Determine the (x, y) coordinate at the center of the cell enclosing the given text.  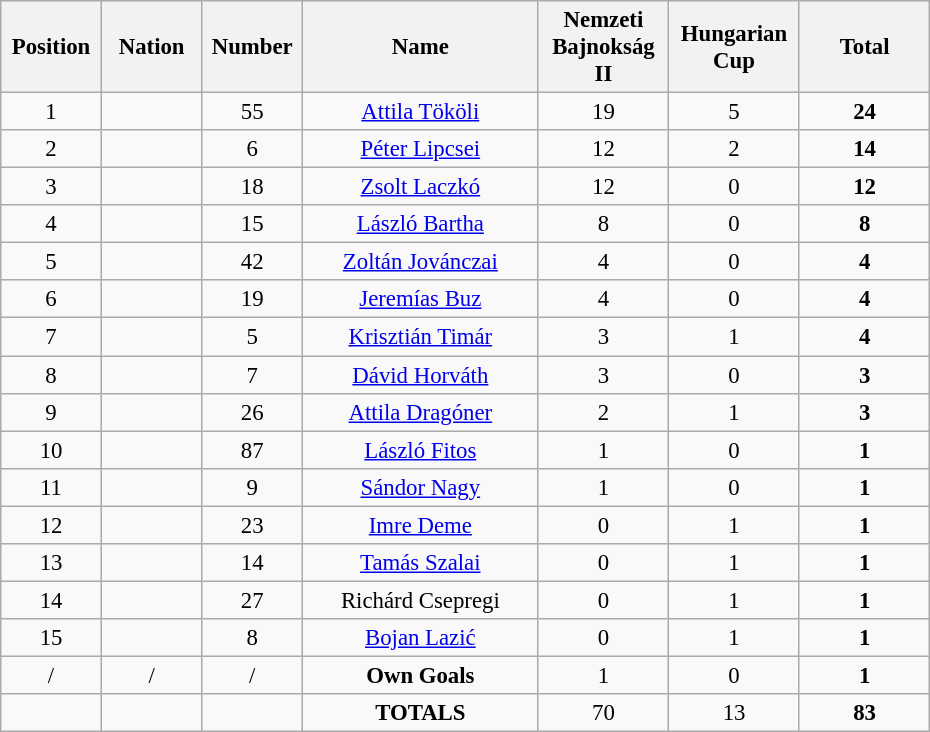
Péter Lipcsei (421, 149)
Nemzeti Bajnokság II (604, 47)
Jeremías Buz (421, 299)
Own Goals (421, 675)
Krisztián Timár (421, 337)
24 (864, 112)
Richárd Csepregi (421, 600)
Attila Dragóner (421, 412)
11 (52, 487)
TOTALS (421, 713)
Imre Deme (421, 525)
Bojan Lazić (421, 638)
Zsolt Laczkó (421, 187)
Number (252, 47)
10 (52, 450)
70 (604, 713)
26 (252, 412)
Total (864, 47)
42 (252, 262)
23 (252, 525)
27 (252, 600)
Nation (152, 47)
55 (252, 112)
Attila Tököli (421, 112)
László Bartha (421, 224)
Zoltán Jovánczai (421, 262)
Position (52, 47)
Name (421, 47)
Sándor Nagy (421, 487)
Hungarian Cup (734, 47)
Dávid Horváth (421, 375)
83 (864, 713)
László Fitos (421, 450)
Tamás Szalai (421, 563)
18 (252, 187)
87 (252, 450)
